Search for the cell housing the specified text and yield its (x, y) center coordinate. 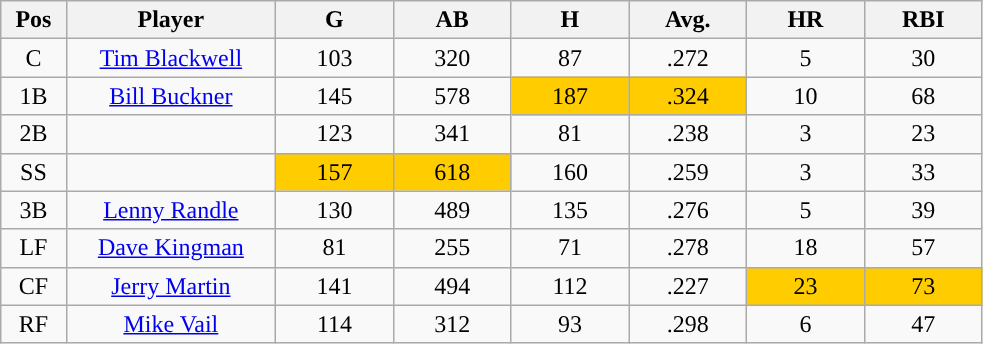
130 (335, 210)
CF (34, 286)
114 (335, 324)
H (570, 20)
255 (452, 248)
71 (570, 248)
.298 (688, 324)
73 (923, 286)
103 (335, 58)
HR (806, 20)
RF (34, 324)
39 (923, 210)
618 (452, 172)
Tim Blackwell (170, 58)
93 (570, 324)
.272 (688, 58)
SS (34, 172)
57 (923, 248)
.276 (688, 210)
341 (452, 134)
RBI (923, 20)
3B (34, 210)
C (34, 58)
.238 (688, 134)
68 (923, 96)
33 (923, 172)
320 (452, 58)
494 (452, 286)
135 (570, 210)
.227 (688, 286)
1B (34, 96)
123 (335, 134)
.259 (688, 172)
47 (923, 324)
Player (170, 20)
30 (923, 58)
112 (570, 286)
187 (570, 96)
Mike Vail (170, 324)
LF (34, 248)
157 (335, 172)
.278 (688, 248)
Lenny Randle (170, 210)
141 (335, 286)
87 (570, 58)
Pos (34, 20)
Avg. (688, 20)
Jerry Martin (170, 286)
Dave Kingman (170, 248)
AB (452, 20)
160 (570, 172)
489 (452, 210)
Bill Buckner (170, 96)
578 (452, 96)
G (335, 20)
10 (806, 96)
145 (335, 96)
2B (34, 134)
6 (806, 324)
.324 (688, 96)
312 (452, 324)
18 (806, 248)
